Search for the cell housing the specified text and yield its [x, y] center coordinate. 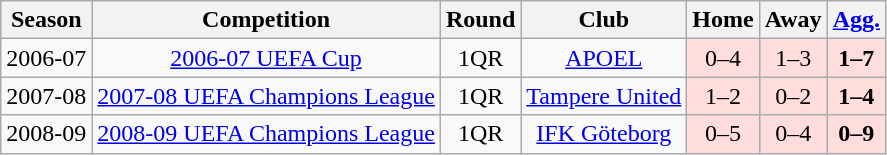
0–5 [723, 134]
APOEL [604, 58]
1–2 [723, 96]
2008-09 UEFA Champions League [266, 134]
0–9 [856, 134]
Competition [266, 20]
2007-08 UEFA Champions League [266, 96]
1–4 [856, 96]
Agg. [856, 20]
2006-07 [46, 58]
Away [793, 20]
0–2 [793, 96]
1–7 [856, 58]
2007-08 [46, 96]
2008-09 [46, 134]
Tampere United [604, 96]
IFK Göteborg [604, 134]
Club [604, 20]
Season [46, 20]
1–3 [793, 58]
Home [723, 20]
Round [480, 20]
2006-07 UEFA Cup [266, 58]
